Return the [X, Y] coordinate for the center point of the cell that contains the specified text.  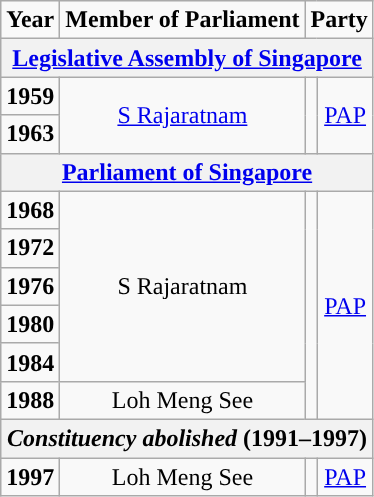
1972 [30, 248]
Year [30, 20]
Parliament of Singapore [188, 172]
1988 [30, 400]
1997 [30, 477]
Constituency abolished (1991–1997) [188, 438]
Party [339, 20]
1980 [30, 324]
1959 [30, 96]
Legislative Assembly of Singapore [188, 58]
1963 [30, 134]
1968 [30, 210]
1984 [30, 362]
1976 [30, 286]
Member of Parliament [182, 20]
